Provide the [X, Y] coordinate of the cell's center where the given text is located.  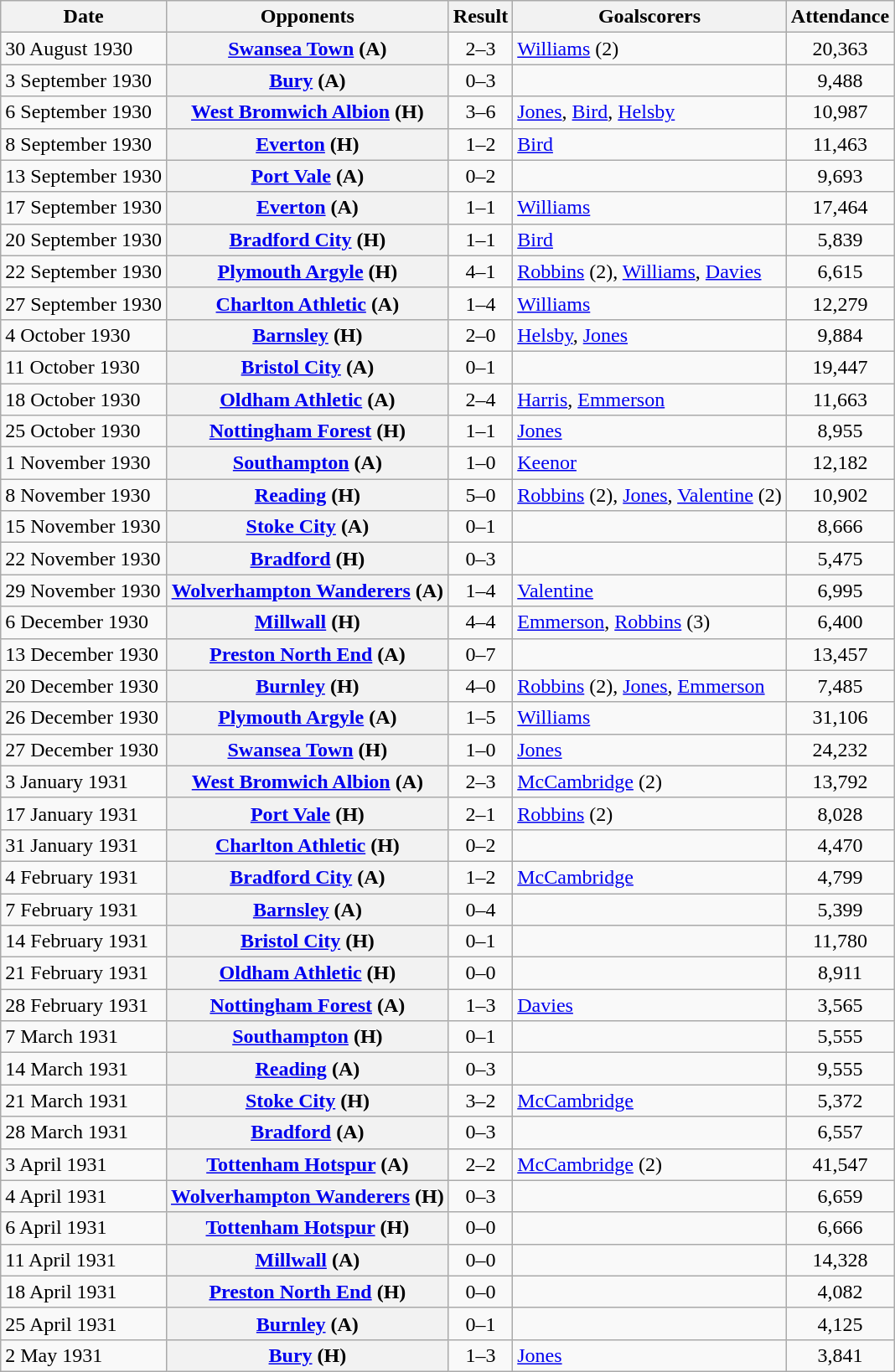
8,028 [840, 813]
8 November 1930 [84, 495]
25 October 1930 [84, 431]
Opponents [307, 17]
Everton (A) [307, 208]
6 September 1930 [84, 112]
22 September 1930 [84, 271]
12,279 [840, 303]
Plymouth Argyle (A) [307, 718]
4–1 [480, 271]
31,106 [840, 718]
4,082 [840, 1292]
Charlton Athletic (A) [307, 303]
11,780 [840, 941]
14 February 1931 [84, 941]
4 April 1931 [84, 1196]
7,485 [840, 686]
18 April 1931 [84, 1292]
6 December 1930 [84, 622]
6,659 [840, 1196]
2–4 [480, 400]
27 September 1930 [84, 303]
2 May 1931 [84, 1355]
26 December 1930 [84, 718]
19,447 [840, 367]
7 February 1931 [84, 909]
4,799 [840, 877]
3,841 [840, 1355]
13 September 1930 [84, 176]
Plymouth Argyle (H) [307, 271]
13,792 [840, 781]
10,987 [840, 112]
6,995 [840, 591]
3,565 [840, 1005]
5,839 [840, 240]
West Bromwich Albion (A) [307, 781]
3–6 [480, 112]
West Bromwich Albion (H) [307, 112]
Swansea Town (H) [307, 750]
11 April 1931 [84, 1260]
9,488 [840, 80]
Stoke City (H) [307, 1101]
15 November 1930 [84, 527]
Tottenham Hotspur (H) [307, 1228]
5–0 [480, 495]
2–2 [480, 1164]
Robbins (2) [650, 813]
Nottingham Forest (H) [307, 431]
17 September 1930 [84, 208]
18 October 1930 [84, 400]
7 March 1931 [84, 1037]
31 January 1931 [84, 845]
21 March 1931 [84, 1101]
25 April 1931 [84, 1323]
Robbins (2), Williams, Davies [650, 271]
Bristol City (A) [307, 367]
5,475 [840, 559]
20 December 1930 [84, 686]
Goalscorers [650, 17]
Reading (H) [307, 495]
4–0 [480, 686]
11,663 [840, 400]
Valentine [650, 591]
Bradford City (H) [307, 240]
Williams (2) [650, 49]
Preston North End (A) [307, 654]
21 February 1931 [84, 973]
4 October 1930 [84, 335]
Millwall (H) [307, 622]
Keenor [650, 463]
Stoke City (A) [307, 527]
Reading (A) [307, 1069]
17,464 [840, 208]
5,372 [840, 1101]
6,400 [840, 622]
Oldham Athletic (A) [307, 400]
12,182 [840, 463]
11 October 1930 [84, 367]
9,693 [840, 176]
Bradford (H) [307, 559]
6 April 1931 [84, 1228]
Port Vale (A) [307, 176]
4 February 1931 [84, 877]
28 March 1931 [84, 1132]
Millwall (A) [307, 1260]
3 January 1931 [84, 781]
Nottingham Forest (A) [307, 1005]
3 April 1931 [84, 1164]
20,363 [840, 49]
27 December 1930 [84, 750]
1 November 1930 [84, 463]
Result [480, 17]
29 November 1930 [84, 591]
Burnley (A) [307, 1323]
5,555 [840, 1037]
2–1 [480, 813]
28 February 1931 [84, 1005]
Barnsley (A) [307, 909]
22 November 1930 [84, 559]
Bury (A) [307, 80]
Preston North End (H) [307, 1292]
1–5 [480, 718]
Oldham Athletic (H) [307, 973]
2–0 [480, 335]
Bradford (A) [307, 1132]
6,666 [840, 1228]
Helsby, Jones [650, 335]
Tottenham Hotspur (A) [307, 1164]
9,884 [840, 335]
4–4 [480, 622]
Burnley (H) [307, 686]
Charlton Athletic (H) [307, 845]
Emmerson, Robbins (3) [650, 622]
10,902 [840, 495]
41,547 [840, 1164]
17 January 1931 [84, 813]
4,470 [840, 845]
30 August 1930 [84, 49]
Barnsley (H) [307, 335]
13,457 [840, 654]
Bradford City (A) [307, 877]
14,328 [840, 1260]
6,557 [840, 1132]
Bristol City (H) [307, 941]
Port Vale (H) [307, 813]
Southampton (A) [307, 463]
5,399 [840, 909]
8,666 [840, 527]
4,125 [840, 1323]
6,615 [840, 271]
Jones, Bird, Helsby [650, 112]
11,463 [840, 144]
Date [84, 17]
Everton (H) [307, 144]
9,555 [840, 1069]
13 December 1930 [84, 654]
Robbins (2), Jones, Emmerson [650, 686]
8,955 [840, 431]
20 September 1930 [84, 240]
8 September 1930 [84, 144]
0–4 [480, 909]
3–2 [480, 1101]
Southampton (H) [307, 1037]
3 September 1930 [84, 80]
Attendance [840, 17]
Harris, Emmerson [650, 400]
8,911 [840, 973]
Davies [650, 1005]
Wolverhampton Wanderers (H) [307, 1196]
Wolverhampton Wanderers (A) [307, 591]
24,232 [840, 750]
Bury (H) [307, 1355]
14 March 1931 [84, 1069]
0–7 [480, 654]
Robbins (2), Jones, Valentine (2) [650, 495]
Swansea Town (A) [307, 49]
